Search for the cell housing the specified text and yield its (X, Y) center coordinate. 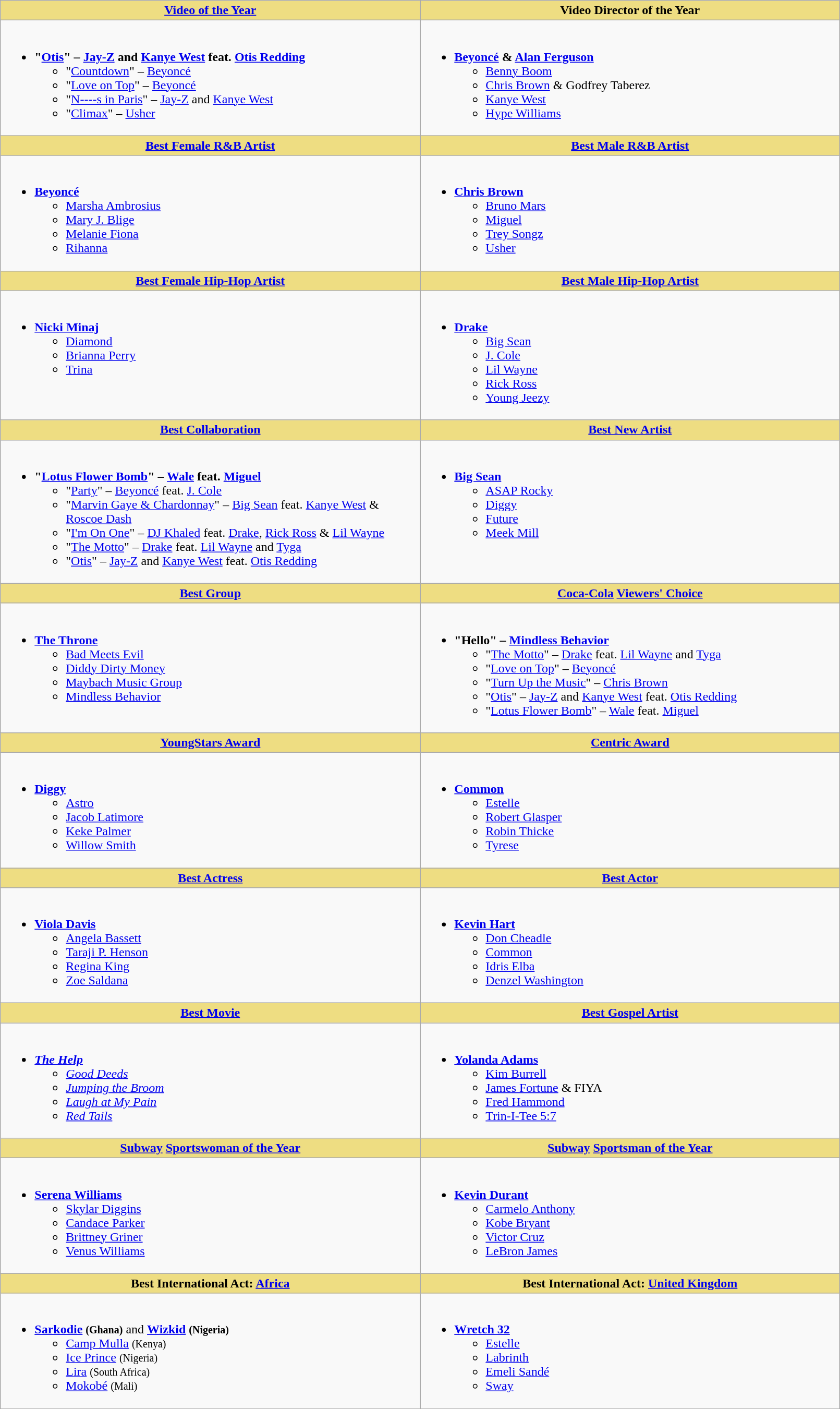
Subway Sportswoman of the Year (211, 1148)
Best Group (211, 593)
Coca-Cola Viewers' Choice (630, 593)
Subway Sportsman of the Year (630, 1148)
Kevin DurantCarmelo AnthonyKobe BryantVictor CruzLeBron James (630, 1215)
The HelpGood DeedsJumping the BroomLaugh at My PainRed Tails (211, 1081)
Kevin HartDon CheadleCommonIdris ElbaDenzel Washington (630, 945)
YoungStars Award (211, 742)
Wretch 32EstelleLabrinthEmeli SandéSway (630, 1351)
Beyoncé & Alan FergusonBenny BoomChris Brown & Godfrey TaberezKanye WestHype Williams (630, 78)
Chris BrownBruno MarsMiguelTrey SongzUsher (630, 213)
Video of the Year (211, 10)
Best Male R&B Artist (630, 146)
Best Collaboration (211, 430)
Best Actor (630, 878)
CommonEstelleRobert GlasperRobin ThickeTyrese (630, 810)
Nicki MinajDiamondBrianna PerryTrina (211, 355)
"Otis" – Jay-Z and Kanye West feat. Otis Redding"Countdown" – Beyoncé"Love on Top" – Beyoncé"N----s in Paris" – Jay-Z and Kanye West"Climax" – Usher (211, 78)
Video Director of the Year (630, 10)
Best International Act: Africa (211, 1283)
Serena WilliamsSkylar DigginsCandace ParkerBrittney GrinerVenus Williams (211, 1215)
BeyoncéMarsha AmbrosiusMary J. BligeMelanie FionaRihanna (211, 213)
Viola DavisAngela BassettTaraji P. HensonRegina KingZoe Saldana (211, 945)
Sarkodie (Ghana) and Wizkid (Nigeria)Camp Mulla (Kenya)Ice Prince (Nigeria)Lira (South Africa)Mokobé (Mali) (211, 1351)
Best International Act: United Kingdom (630, 1283)
DrakeBig SeanJ. ColeLil WayneRick RossYoung Jeezy (630, 355)
Best Gospel Artist (630, 1013)
Best Actress (211, 878)
Big SeanASAP RockyDiggyFutureMeek Mill (630, 511)
Best Female R&B Artist (211, 146)
Yolanda AdamsKim BurrellJames Fortune & FIYAFred HammondTrin-I-Tee 5:7 (630, 1081)
Best Female Hip-Hop Artist (211, 281)
DiggyAstroJacob LatimoreKeke PalmerWillow Smith (211, 810)
Best New Artist (630, 430)
The ThroneBad Meets EvilDiddy Dirty MoneyMaybach Music GroupMindless Behavior (211, 668)
Best Movie (211, 1013)
Centric Award (630, 742)
Best Male Hip-Hop Artist (630, 281)
